Find where the given text appears and provide that cell's center as [X, Y] coordinate. 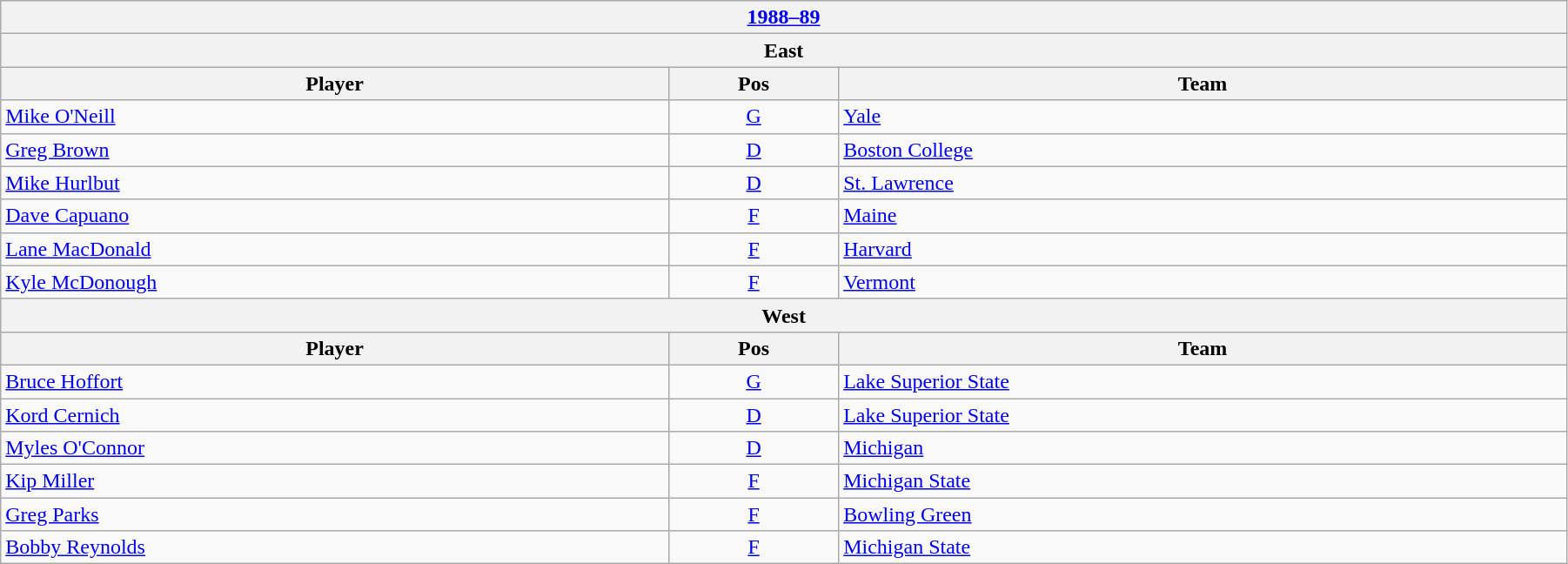
Kord Cernich [335, 415]
Michigan [1203, 448]
Bruce Hoffort [335, 381]
Bobby Reynolds [335, 547]
Maine [1203, 216]
East [784, 50]
Vermont [1203, 282]
Greg Brown [335, 150]
Mike O'Neill [335, 117]
St. Lawrence [1203, 183]
Harvard [1203, 249]
Kip Miller [335, 481]
Kyle McDonough [335, 282]
Lane MacDonald [335, 249]
Dave Capuano [335, 216]
Boston College [1203, 150]
Yale [1203, 117]
Mike Hurlbut [335, 183]
Bowling Green [1203, 514]
West [784, 315]
Myles O'Connor [335, 448]
1988–89 [784, 17]
Greg Parks [335, 514]
